Determine the (x, y) coordinate at the center of the cell enclosing the given text.  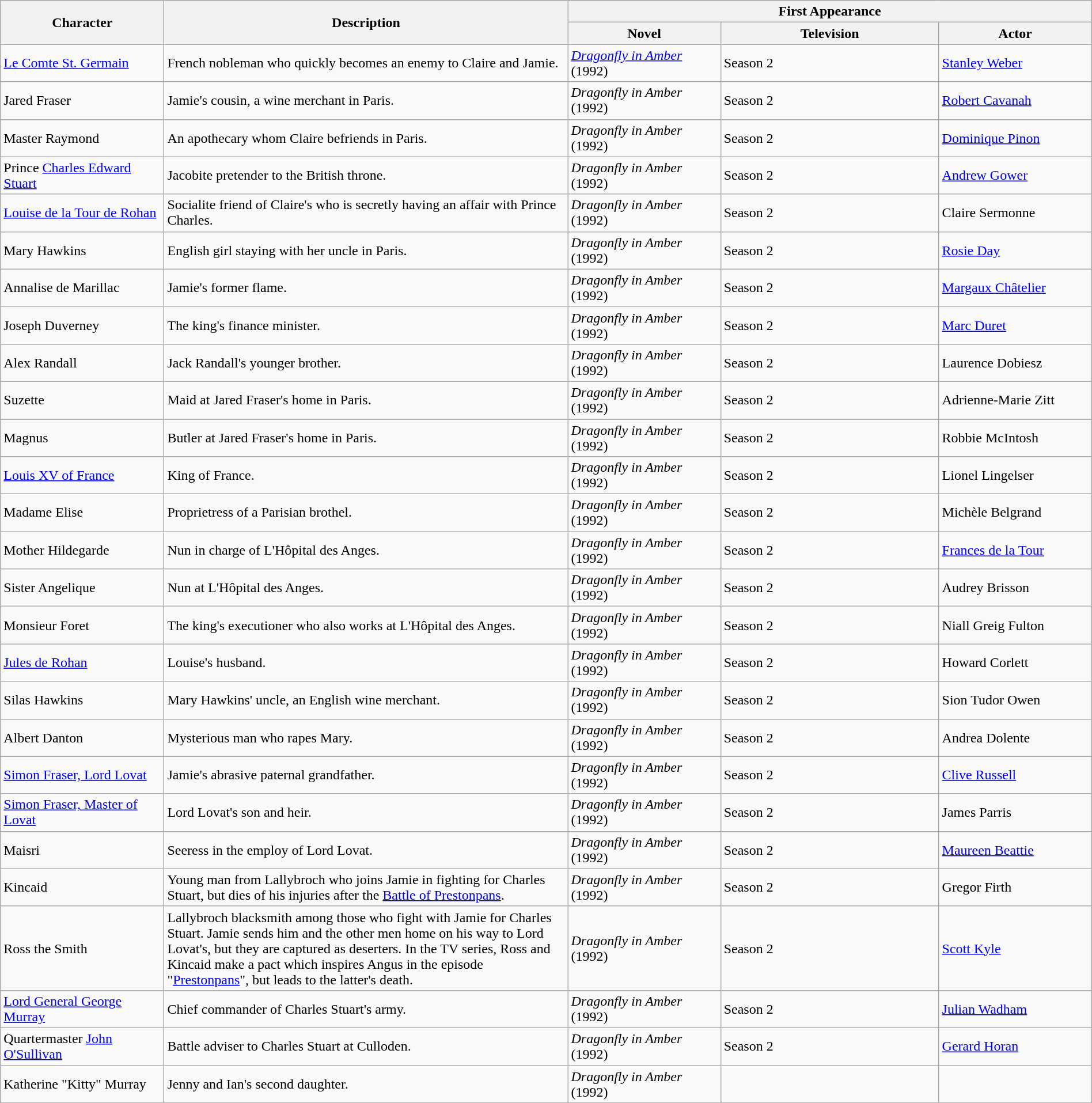
Niall Greig Fulton (1015, 626)
Proprietress of a Parisian brothel. (366, 513)
Battle adviser to Charles Stuart at Culloden. (366, 1046)
Silas Hawkins (82, 700)
Louis XV of France (82, 476)
Dominique Pinon (1015, 138)
Butler at Jared Fraser's home in Paris. (366, 438)
Madame Elise (82, 513)
Maisri (82, 850)
James Parris (1015, 812)
Jules de Rohan (82, 662)
Sister Angelique (82, 587)
Scott Kyle (1015, 948)
Jamie's abrasive paternal grandfather. (366, 775)
Television (829, 33)
Louise's husband. (366, 662)
Claire Sermonne (1015, 213)
Kincaid (82, 887)
Jack Randall's younger brother. (366, 363)
Alex Randall (82, 363)
Novel (644, 33)
King of France. (366, 476)
Mary Hawkins (82, 250)
Howard Corlett (1015, 662)
Prince Charles Edward Stuart (82, 175)
Katherine "Kitty" Murray (82, 1084)
Nun at L'Hôpital des Anges. (366, 587)
Lionel Lingelser (1015, 476)
Simon Fraser, Master of Lovat (82, 812)
Jacobite pretender to the British throne. (366, 175)
Mysterious man who rapes Mary. (366, 737)
Socialite friend of Claire's who is secretly having an affair with Prince Charles. (366, 213)
An apothecary whom Claire befriends in Paris. (366, 138)
English girl staying with her uncle in Paris. (366, 250)
Ross the Smith (82, 948)
The king's executioner who also works at L'Hôpital des Anges. (366, 626)
Master Raymond (82, 138)
Margaux Châtelier (1015, 288)
Adrienne-Marie Zitt (1015, 400)
Description (366, 22)
Andrew Gower (1015, 175)
Mary Hawkins' uncle, an English wine merchant. (366, 700)
First Appearance (829, 12)
Sion Tudor Owen (1015, 700)
Gregor Firth (1015, 887)
Louise de la Tour de Rohan (82, 213)
Andrea Dolente (1015, 737)
Magnus (82, 438)
Stanley Weber (1015, 63)
Suzette (82, 400)
Robbie McIntosh (1015, 438)
Simon Fraser, Lord Lovat (82, 775)
Rosie Day (1015, 250)
Jamie's cousin, a wine merchant in Paris. (366, 100)
Actor (1015, 33)
Gerard Horan (1015, 1046)
Frances de la Tour (1015, 551)
Quartermaster John O'Sullivan (82, 1046)
Mother Hildegarde (82, 551)
Young man from Lallybroch who joins Jamie in fighting for Charles Stuart, but dies of his injuries after the Battle of Prestonpans. (366, 887)
Seeress in the employ of Lord Lovat. (366, 850)
Lord General George Murray (82, 1009)
Albert Danton (82, 737)
Jenny and Ian's second daughter. (366, 1084)
Lord Lovat's son and heir. (366, 812)
Jared Fraser (82, 100)
Michèle Belgrand (1015, 513)
Joseph Duverney (82, 325)
Monsieur Foret (82, 626)
Character (82, 22)
Clive Russell (1015, 775)
Chief commander of Charles Stuart's army. (366, 1009)
Maureen Beattie (1015, 850)
Annalise de Marillac (82, 288)
French nobleman who quickly becomes an enemy to Claire and Jamie. (366, 63)
Nun in charge of L'Hôpital des Anges. (366, 551)
Marc Duret (1015, 325)
Julian Wadham (1015, 1009)
Robert Cavanah (1015, 100)
Le Comte St. Germain (82, 63)
Maid at Jared Fraser's home in Paris. (366, 400)
Audrey Brisson (1015, 587)
The king's finance minister. (366, 325)
Laurence Dobiesz (1015, 363)
Jamie's former flame. (366, 288)
